For the text-containing cell, return its midpoint in (X, Y) coordinate format. 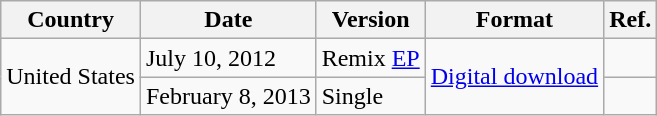
Version (370, 20)
Remix EP (370, 58)
Digital download (514, 77)
United States (71, 77)
Country (71, 20)
July 10, 2012 (228, 58)
February 8, 2013 (228, 96)
Ref. (630, 20)
Single (370, 96)
Format (514, 20)
Date (228, 20)
